Return the (x, y) coordinate for the center point of the cell that contains the specified text.  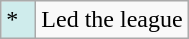
* (18, 20)
Led the league (112, 20)
